Search for the cell housing the specified text and yield its [X, Y] center coordinate. 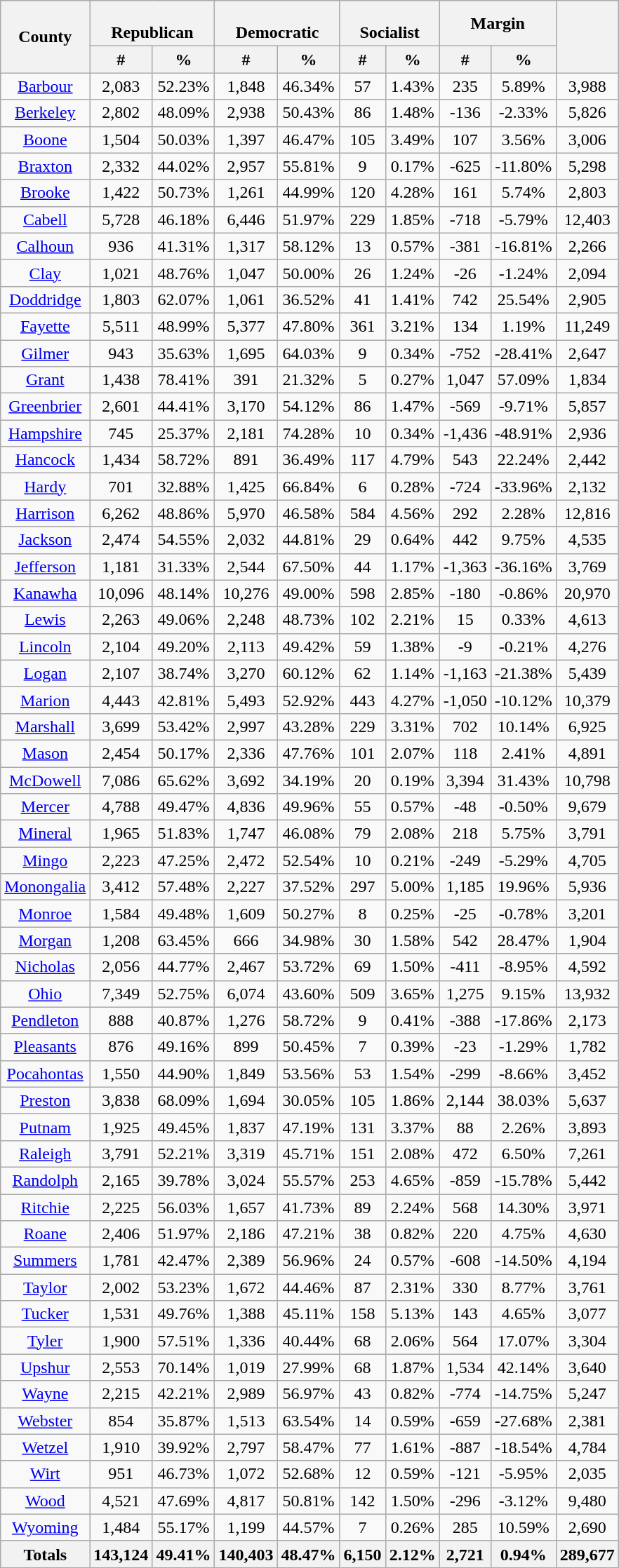
Tucker [45, 1314]
Gilmer [45, 353]
1,336 [246, 1341]
3,769 [587, 567]
4,630 [587, 1234]
Brooke [45, 193]
10,276 [246, 593]
3,452 [587, 1074]
49.76% [184, 1314]
1.14% [413, 673]
2,989 [246, 1394]
1,438 [121, 380]
Mason [45, 753]
36.52% [309, 299]
1,965 [121, 834]
19.96% [524, 887]
1,021 [121, 273]
0.33% [524, 620]
1,834 [587, 380]
4.75% [524, 1234]
2,332 [121, 166]
2,553 [121, 1367]
57.48% [184, 887]
-9 [465, 647]
70.14% [184, 1367]
62 [362, 673]
55.57% [309, 1180]
43.60% [309, 994]
40.44% [309, 1341]
1.41% [413, 299]
2,454 [121, 753]
5,970 [246, 513]
3,394 [465, 780]
0.41% [413, 1020]
1,061 [246, 299]
44.41% [184, 407]
1.24% [413, 273]
Mercer [45, 807]
47.69% [184, 1501]
2,389 [246, 1261]
2,406 [121, 1234]
30.05% [309, 1100]
36.49% [309, 460]
Preston [45, 1100]
49.00% [309, 593]
2,113 [246, 647]
2,997 [246, 726]
52.92% [309, 700]
253 [362, 1180]
0.17% [413, 166]
943 [121, 353]
0.94% [524, 1554]
Webster [45, 1421]
Jefferson [45, 567]
-48.91% [524, 433]
2,803 [587, 193]
49.42% [309, 647]
59 [362, 647]
-1,436 [465, 433]
-26 [465, 273]
1.47% [413, 407]
3.21% [413, 326]
Harrison [45, 513]
-3.12% [524, 1501]
-5.29% [524, 860]
45.71% [309, 1154]
-28.41% [524, 353]
Barbour [45, 86]
2.41% [524, 753]
5,511 [121, 326]
1,276 [246, 1020]
Hardy [45, 487]
742 [465, 299]
52.23% [184, 86]
876 [121, 1047]
22.24% [524, 460]
745 [121, 433]
12,403 [587, 219]
3.31% [413, 726]
297 [362, 887]
1,534 [465, 1367]
Marion [45, 700]
143,124 [121, 1554]
50.03% [184, 140]
12,816 [587, 513]
0.28% [413, 487]
1,397 [246, 140]
38.74% [184, 673]
Monroe [45, 914]
1,388 [246, 1314]
4,788 [121, 807]
Kanawha [45, 593]
40.87% [184, 1020]
-15.78% [524, 1180]
4,817 [246, 1501]
5,298 [587, 166]
-136 [465, 113]
67.50% [309, 567]
5,247 [587, 1394]
-659 [465, 1421]
2,938 [246, 113]
Morgan [45, 940]
Cabell [45, 219]
53 [362, 1074]
4,613 [587, 620]
4.28% [413, 193]
Wayne [45, 1394]
140,403 [246, 1554]
44.57% [309, 1527]
42.21% [184, 1394]
2.21% [413, 620]
9,679 [587, 807]
2.26% [524, 1127]
2,802 [121, 113]
50.73% [184, 193]
Clay [45, 273]
31.43% [524, 780]
Socialist [390, 24]
Nicholas [45, 967]
1.87% [413, 1367]
472 [465, 1154]
35.63% [184, 353]
9.75% [524, 540]
2.85% [413, 593]
5,728 [121, 219]
-18.54% [524, 1447]
-9.71% [524, 407]
-14.75% [524, 1394]
5 [362, 380]
Upshur [45, 1367]
3,640 [587, 1367]
41.31% [184, 246]
6 [362, 487]
39.78% [184, 1180]
3,024 [246, 1180]
2,690 [587, 1527]
46.34% [309, 86]
2,797 [246, 1447]
48.14% [184, 593]
-5.79% [524, 219]
5,442 [587, 1180]
41 [362, 299]
Calhoun [45, 246]
4,535 [587, 540]
4,521 [121, 1501]
-569 [465, 407]
Monongalia [45, 887]
131 [362, 1127]
13 [362, 246]
4,276 [587, 647]
-16.81% [524, 246]
-0.21% [524, 647]
2,223 [121, 860]
1,513 [246, 1421]
57.09% [524, 380]
35.87% [184, 1421]
2.28% [524, 513]
0.27% [413, 380]
218 [465, 834]
3,893 [587, 1127]
1.54% [413, 1074]
31.33% [184, 567]
Totals [45, 1554]
65.62% [184, 780]
50.45% [309, 1047]
87 [362, 1287]
6,150 [362, 1554]
442 [465, 540]
6.50% [524, 1154]
1,181 [121, 567]
102 [362, 620]
2,083 [121, 86]
2,381 [587, 1421]
44 [362, 567]
48.76% [184, 273]
53.42% [184, 726]
46.18% [184, 219]
1,425 [246, 487]
443 [362, 700]
Hampshire [45, 433]
2,905 [587, 299]
1,434 [121, 460]
47.80% [309, 326]
Republican [152, 24]
5.00% [413, 887]
8.77% [524, 1287]
1.17% [413, 567]
888 [121, 1020]
1,185 [465, 887]
2.12% [413, 1554]
1,208 [121, 940]
Raleigh [45, 1154]
44.02% [184, 166]
50.43% [309, 113]
3,699 [121, 726]
13,932 [587, 994]
51.83% [184, 834]
134 [465, 326]
1,782 [587, 1047]
1.19% [524, 326]
Lewis [45, 620]
2,336 [246, 753]
5,936 [587, 887]
78.41% [184, 380]
4,891 [587, 753]
5,493 [246, 700]
-2.33% [524, 113]
88 [465, 1127]
3,270 [246, 673]
52.54% [309, 860]
142 [362, 1501]
1,199 [246, 1527]
Margin [498, 24]
2,144 [465, 1100]
3,319 [246, 1154]
-25 [465, 914]
5,826 [587, 113]
2,104 [121, 647]
42.14% [524, 1367]
46.47% [309, 140]
1,904 [587, 940]
Pleasants [45, 1047]
1,657 [246, 1207]
391 [246, 380]
-36.16% [524, 567]
-8.95% [524, 967]
-388 [465, 1020]
20,970 [587, 593]
4,592 [587, 967]
57.51% [184, 1341]
5,377 [246, 326]
568 [465, 1207]
34.19% [309, 780]
2,225 [121, 1207]
-21.38% [524, 673]
Lincoln [45, 647]
2,215 [121, 1394]
-11.80% [524, 166]
56.96% [309, 1261]
74.28% [309, 433]
2,032 [246, 540]
6,446 [246, 219]
6,925 [587, 726]
52.68% [309, 1474]
509 [362, 994]
44.46% [309, 1287]
3,412 [121, 887]
-774 [465, 1394]
542 [465, 940]
5.74% [524, 193]
0.21% [413, 860]
12 [362, 1474]
-1.29% [524, 1047]
46.58% [309, 513]
58.12% [309, 246]
48.86% [184, 513]
1,261 [246, 193]
2,263 [121, 620]
-381 [465, 246]
17.07% [524, 1341]
Fayette [45, 326]
543 [465, 460]
Doddridge [45, 299]
854 [121, 1421]
45.11% [309, 1314]
4.79% [413, 460]
Pocahontas [45, 1074]
Berkeley [45, 113]
-0.78% [524, 914]
3.56% [524, 140]
47.19% [309, 1127]
235 [465, 86]
63.54% [309, 1421]
9.15% [524, 994]
4.56% [413, 513]
292 [465, 513]
1,275 [465, 994]
8 [362, 914]
1,672 [246, 1287]
50.81% [309, 1501]
3.37% [413, 1127]
285 [465, 1527]
77 [362, 1447]
158 [362, 1314]
5.13% [413, 1314]
3.65% [413, 994]
56.03% [184, 1207]
3,304 [587, 1341]
-1,050 [465, 700]
44.77% [184, 967]
56.97% [309, 1394]
1,484 [121, 1527]
3,761 [587, 1287]
-27.68% [524, 1421]
1,584 [121, 914]
3,838 [121, 1100]
-411 [465, 967]
2,647 [587, 353]
Greenbrier [45, 407]
584 [362, 513]
27.99% [309, 1367]
48.47% [309, 1554]
14 [362, 1421]
9,480 [587, 1501]
Wyoming [45, 1527]
2,002 [121, 1287]
4.27% [413, 700]
34.98% [309, 940]
21.32% [309, 380]
1.43% [413, 86]
3,201 [587, 914]
598 [362, 593]
Hancock [45, 460]
44.81% [309, 540]
3,006 [587, 140]
49.96% [309, 807]
54.55% [184, 540]
-14.50% [524, 1261]
1,910 [121, 1447]
25.37% [184, 433]
0.39% [413, 1047]
-296 [465, 1501]
1,803 [121, 299]
3,692 [246, 780]
52.21% [184, 1154]
2,248 [246, 620]
25.54% [524, 299]
3,077 [587, 1314]
30 [362, 940]
7,349 [121, 994]
52.75% [184, 994]
28.47% [524, 940]
47.25% [184, 860]
4,443 [121, 700]
2,107 [121, 673]
4,194 [587, 1261]
89 [362, 1207]
Randolph [45, 1180]
47.76% [309, 753]
Democratic [277, 24]
564 [465, 1341]
53.56% [309, 1074]
-752 [465, 353]
Logan [45, 673]
120 [362, 193]
0.26% [413, 1527]
701 [121, 487]
117 [362, 460]
55.81% [309, 166]
50.00% [309, 273]
1,072 [246, 1474]
1,317 [246, 246]
0.25% [413, 914]
1.58% [413, 940]
2,936 [587, 433]
2,094 [587, 273]
4,705 [587, 860]
39.92% [184, 1447]
2.24% [413, 1207]
-5.95% [524, 1474]
10,379 [587, 700]
2,266 [587, 246]
891 [246, 460]
1,695 [246, 353]
-859 [465, 1180]
1,504 [121, 140]
5,637 [587, 1100]
5.89% [524, 86]
42.81% [184, 700]
4,836 [246, 807]
6,262 [121, 513]
1,609 [246, 914]
936 [121, 246]
2,442 [587, 460]
666 [246, 940]
2.07% [413, 753]
-23 [465, 1047]
3,988 [587, 86]
7,261 [587, 1154]
Mineral [45, 834]
1.48% [413, 113]
1,781 [121, 1261]
49.47% [184, 807]
220 [465, 1234]
49.41% [184, 1554]
1,531 [121, 1314]
62.07% [184, 299]
Wood [45, 1501]
2,544 [246, 567]
3,971 [587, 1207]
42.47% [184, 1261]
1,550 [121, 1074]
Grant [45, 380]
-299 [465, 1074]
57 [362, 86]
289,677 [587, 1554]
43 [362, 1394]
5,439 [587, 673]
-0.86% [524, 593]
Roane [45, 1234]
Braxton [45, 166]
1,422 [121, 193]
-8.66% [524, 1074]
-48 [465, 807]
-724 [465, 487]
24 [362, 1261]
1,837 [246, 1127]
49.16% [184, 1047]
3.49% [413, 140]
46.73% [184, 1474]
50.27% [309, 914]
Tyler [45, 1341]
32.88% [184, 487]
48.73% [309, 620]
11,249 [587, 326]
55.17% [184, 1527]
2,721 [465, 1554]
50.17% [184, 753]
Wetzel [45, 1447]
1.38% [413, 647]
6,074 [246, 994]
2,165 [121, 1180]
1.85% [413, 219]
53.72% [309, 967]
20 [362, 780]
2,173 [587, 1020]
1,849 [246, 1074]
1,925 [121, 1127]
-17.86% [524, 1020]
Boone [45, 140]
2.06% [413, 1341]
2,181 [246, 433]
49.06% [184, 620]
3,170 [246, 407]
-10.12% [524, 700]
-718 [465, 219]
66.84% [309, 487]
69 [362, 967]
54.12% [309, 407]
0.19% [413, 780]
48.99% [184, 326]
49.48% [184, 914]
0.64% [413, 540]
49.45% [184, 1127]
26 [362, 273]
-249 [465, 860]
-1,363 [465, 567]
58.47% [309, 1447]
14.30% [524, 1207]
-1.24% [524, 273]
107 [465, 140]
Ritchie [45, 1207]
Ohio [45, 994]
Putnam [45, 1127]
43.28% [309, 726]
-33.96% [524, 487]
-121 [465, 1474]
-1,163 [465, 673]
44.99% [309, 193]
63.45% [184, 940]
2,474 [121, 540]
1.86% [413, 1100]
7,086 [121, 780]
Jackson [45, 540]
2,035 [587, 1474]
47.21% [309, 1234]
County [45, 36]
2.31% [413, 1287]
899 [246, 1047]
330 [465, 1287]
5.75% [524, 834]
143 [465, 1314]
951 [121, 1474]
361 [362, 326]
60.12% [309, 673]
37.52% [309, 887]
2,186 [246, 1234]
41.73% [309, 1207]
10,798 [587, 780]
McDowell [45, 780]
29 [362, 540]
151 [362, 1154]
2,227 [246, 887]
1,848 [246, 86]
702 [465, 726]
79 [362, 834]
Taylor [45, 1287]
Mingo [45, 860]
38 [362, 1234]
48.09% [184, 113]
1.61% [413, 1447]
Pendleton [45, 1020]
1,019 [246, 1367]
10.14% [524, 726]
1,747 [246, 834]
2,472 [246, 860]
38.03% [524, 1100]
Summers [45, 1261]
10,096 [121, 593]
44.90% [184, 1074]
4,784 [587, 1447]
2,957 [246, 166]
-608 [465, 1261]
55 [362, 807]
-180 [465, 593]
-0.50% [524, 807]
5,857 [587, 407]
64.03% [309, 353]
101 [362, 753]
Wirt [45, 1474]
1,694 [246, 1100]
2,056 [121, 967]
-887 [465, 1447]
118 [465, 753]
2,467 [246, 967]
Marshall [45, 726]
1,900 [121, 1341]
53.23% [184, 1287]
2,601 [121, 407]
161 [465, 193]
46.08% [309, 834]
49.20% [184, 647]
10.59% [524, 1527]
15 [465, 620]
-625 [465, 166]
68.09% [184, 1100]
2,132 [587, 487]
